Output the [X, Y] coordinate of the center of the cell containing the given text.  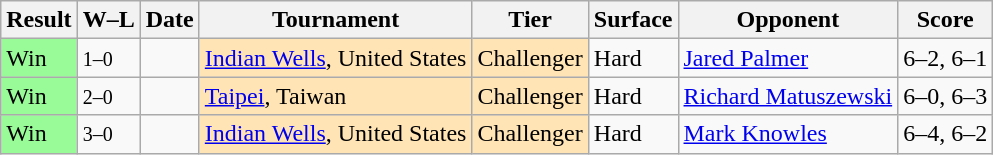
Date [170, 20]
Richard Matuszewski [788, 96]
Jared Palmer [788, 58]
Tournament [336, 20]
Result [39, 20]
6–0, 6–3 [946, 96]
Score [946, 20]
3–0 [108, 134]
6–2, 6–1 [946, 58]
Tier [530, 20]
6–4, 6–2 [946, 134]
Mark Knowles [788, 134]
Taipei, Taiwan [336, 96]
W–L [108, 20]
2–0 [108, 96]
Surface [633, 20]
Opponent [788, 20]
1–0 [108, 58]
